From the cell containing the given text, extract its center point as (x, y) coordinate. 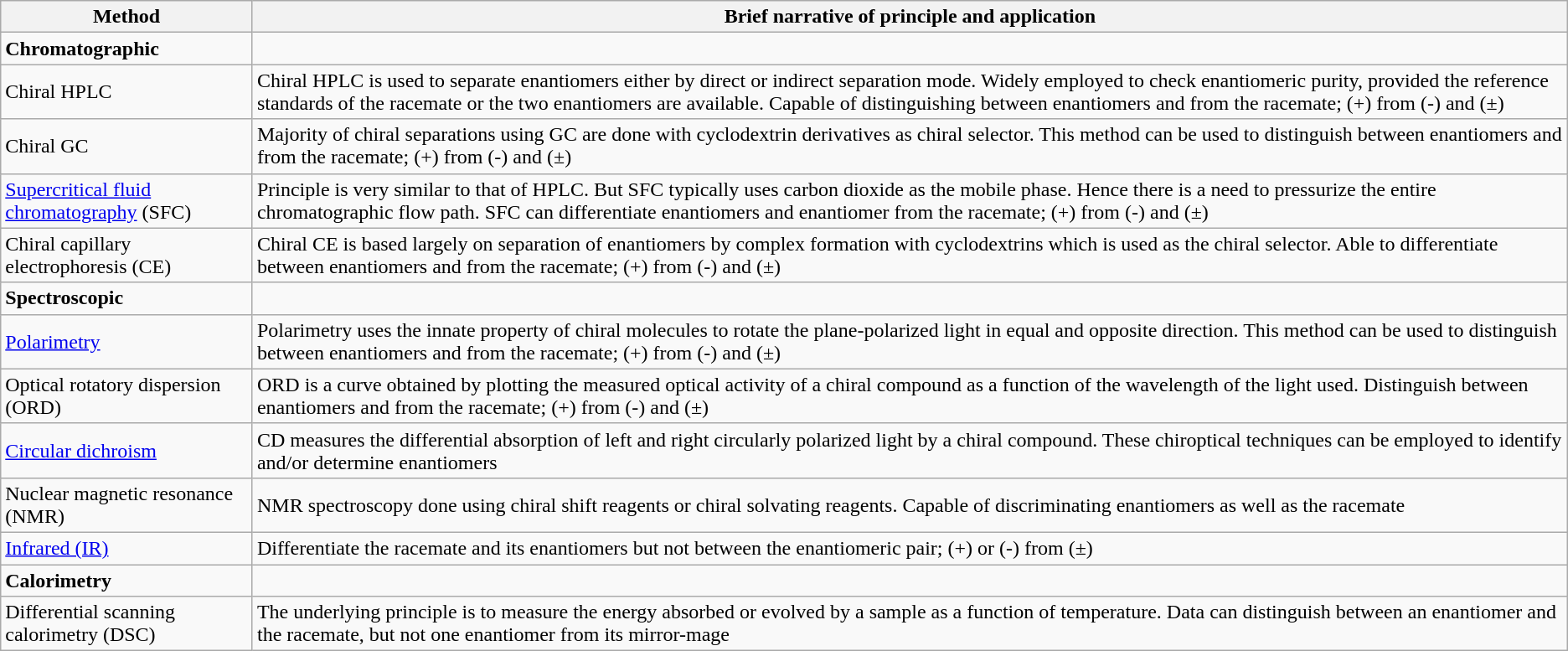
Chiral capillary electrophoresis (CE) (127, 255)
NMR spectroscopy done using chiral shift reagents or chiral solvating reagents. Capable of discriminating enantiomers as well as the racemate (910, 504)
Supercritical fluid chromatography (SFC) (127, 201)
Brief narrative of principle and application (910, 17)
Chromatographic (127, 49)
Spectroscopic (127, 298)
Differentiate the racemate and its enantiomers but not between the enantiomeric pair; (+) or (-) from (±) (910, 548)
Polarimetry (127, 342)
Optical rotatory dispersion (ORD) (127, 395)
Calorimetry (127, 581)
Chiral HPLC (127, 92)
Differential scanning calorimetry (DSC) (127, 623)
Chiral GC (127, 146)
Circular dichroism (127, 451)
Nuclear magnetic resonance (NMR) (127, 504)
Method (127, 17)
Infrared (IR) (127, 548)
